Capture the cell that displays the provided text and extract its (X, Y) central coordinate. 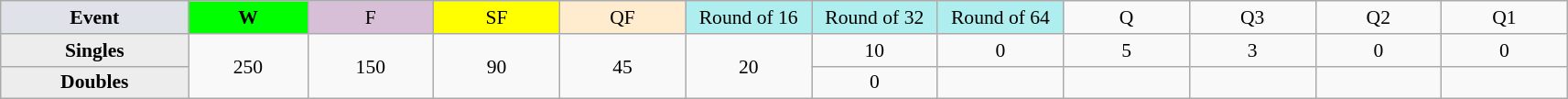
Q (1127, 17)
QF (622, 17)
Event (95, 17)
5 (1127, 50)
Q2 (1379, 17)
Round of 32 (874, 17)
F (371, 17)
10 (874, 50)
20 (749, 66)
W (248, 17)
Singles (95, 50)
90 (497, 66)
Doubles (95, 82)
150 (371, 66)
250 (248, 66)
45 (622, 66)
SF (497, 17)
Round of 16 (749, 17)
Round of 64 (1000, 17)
3 (1252, 50)
Q3 (1252, 17)
Q1 (1505, 17)
